Return (x, y) of the center of cell containing provided text 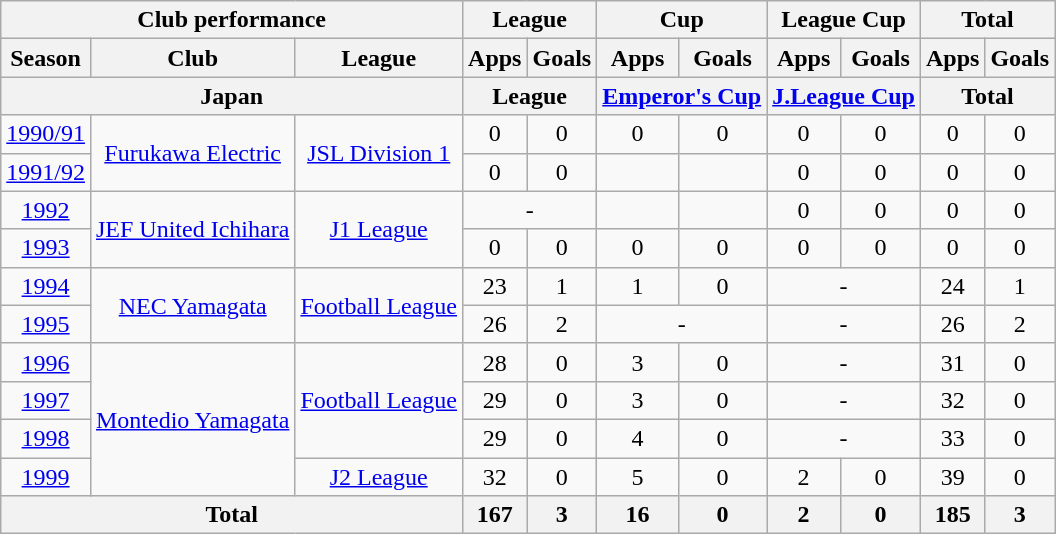
Club (192, 58)
Cup (682, 20)
Furukawa Electric (192, 153)
J.League Cup (844, 96)
4 (638, 438)
NEC Yamagata (192, 305)
33 (952, 438)
J2 League (379, 477)
24 (952, 286)
Montedio Yamagata (192, 419)
1993 (46, 248)
Club performance (232, 20)
39 (952, 477)
1994 (46, 286)
31 (952, 362)
16 (638, 515)
J1 League (379, 229)
1999 (46, 477)
23 (495, 286)
1996 (46, 362)
Season (46, 58)
JEF United Ichihara (192, 229)
Emperor's Cup (682, 96)
Japan (232, 96)
1995 (46, 324)
1992 (46, 210)
167 (495, 515)
League Cup (844, 20)
5 (638, 477)
28 (495, 362)
1997 (46, 400)
185 (952, 515)
1991/92 (46, 172)
JSL Division 1 (379, 153)
1998 (46, 438)
1990/91 (46, 134)
